Determine the (x, y) coordinate at the center of the cell enclosing the given text.  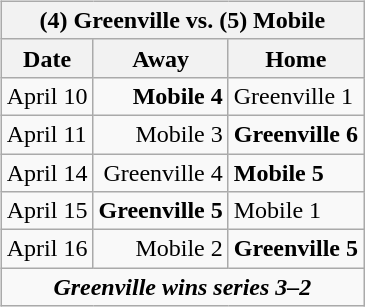
April 15 (47, 211)
Mobile 1 (296, 211)
Greenville 4 (160, 173)
April 10 (47, 96)
Away (160, 58)
Greenville wins series 3–2 (182, 287)
April 11 (47, 134)
(4) Greenville vs. (5) Mobile (182, 20)
April 14 (47, 173)
Date (47, 58)
Mobile 3 (160, 134)
April 16 (47, 249)
Mobile 5 (296, 173)
Greenville 6 (296, 134)
Home (296, 58)
Greenville 1 (296, 96)
Mobile 4 (160, 96)
Mobile 2 (160, 249)
